Output the (X, Y) coordinate of the center of the cell containing the given text.  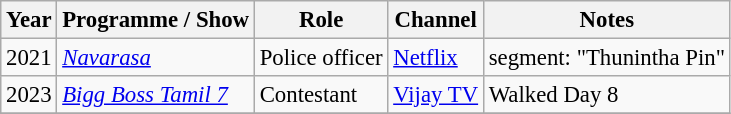
Contestant (321, 95)
Police officer (321, 58)
Netflix (436, 58)
Vijay TV (436, 95)
Channel (436, 20)
Bigg Boss Tamil 7 (156, 95)
Role (321, 20)
Programme / Show (156, 20)
Navarasa (156, 58)
2021 (29, 58)
Walked Day 8 (606, 95)
Notes (606, 20)
2023 (29, 95)
Year (29, 20)
segment: "Thunintha Pin" (606, 58)
